Pinpoint the cell where the given text exists, returning its (x, y) midpoint coordinate. 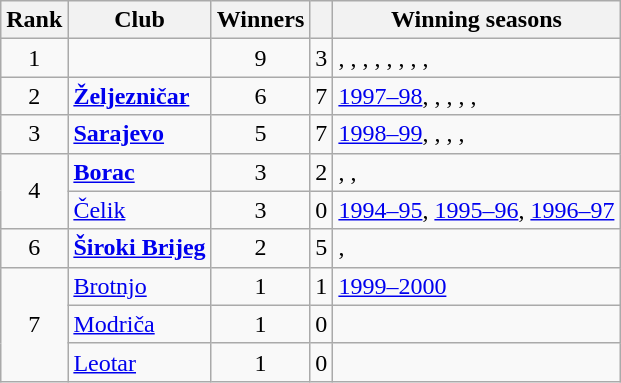
Leotar (140, 362)
Rank (34, 20)
Brotnjo (140, 286)
4 (34, 191)
, , , , , , , , (476, 58)
Željezničar (140, 96)
Široki Brijeg (140, 248)
1999–2000 (476, 286)
Club (140, 20)
Winners (260, 20)
Modriča (140, 324)
, , (476, 172)
Sarajevo (140, 134)
1998–99, , , , (476, 134)
9 (260, 58)
1997–98, , , , , (476, 96)
Čelik (140, 210)
, (476, 248)
Winning seasons (476, 20)
Borac (140, 172)
1994–95, 1995–96, 1996–97 (476, 210)
